Locate the cell with the specified text and output its [x, y] center coordinate. 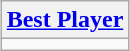
Best Player [65, 20]
